Output the (x, y) coordinate of the center of the cell containing the given text.  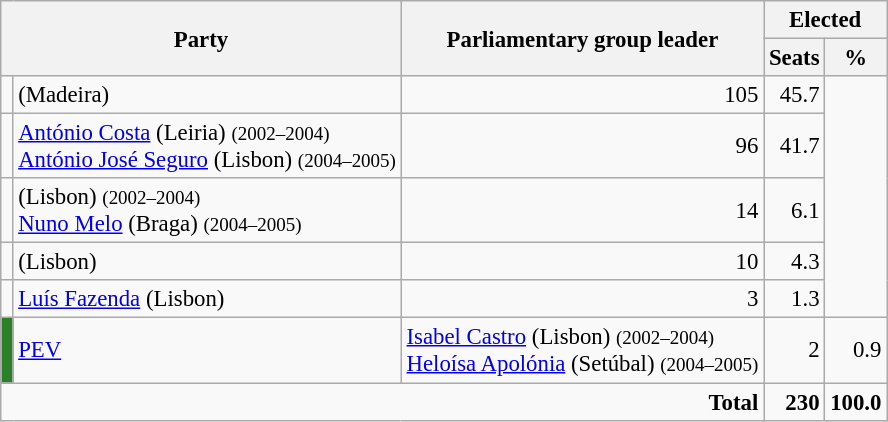
3 (582, 299)
António Costa (Leiria) (2002–2004)António José Seguro (Lisbon) (2004–2005) (207, 146)
(Lisbon) (2002–2004)Nuno Melo (Braga) (2004–2005) (207, 210)
41.7 (794, 146)
45.7 (794, 95)
4.3 (794, 262)
105 (582, 95)
(Lisbon) (207, 262)
6.1 (794, 210)
0.9 (856, 350)
96 (582, 146)
10 (582, 262)
Party (201, 38)
2 (794, 350)
1.3 (794, 299)
230 (794, 402)
Isabel Castro (Lisbon) (2002–2004)Heloísa Apolónia (Setúbal) (2004–2005) (582, 350)
Parliamentary group leader (582, 38)
% (856, 58)
PEV (207, 350)
Elected (826, 20)
Seats (794, 58)
100.0 (856, 402)
Luís Fazenda (Lisbon) (207, 299)
14 (582, 210)
(Madeira) (207, 95)
Total (382, 402)
